Search for the cell housing the specified text and yield its [X, Y] center coordinate. 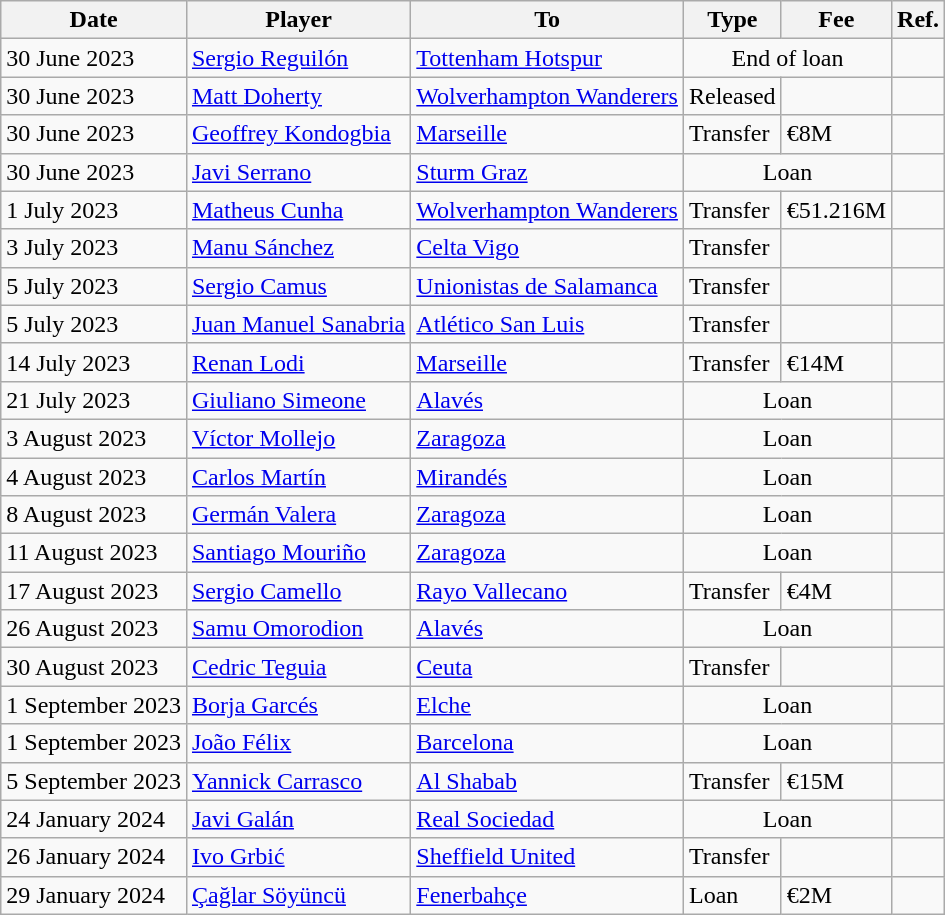
Elche [548, 705]
Renan Lodi [298, 362]
€8M [836, 134]
Juan Manuel Sanabria [298, 324]
Tottenham Hotspur [548, 58]
Sheffield United [548, 857]
Al Shabab [548, 781]
Sergio Reguilón [298, 58]
26 August 2023 [94, 629]
Giuliano Simeone [298, 400]
Fenerbahçe [548, 895]
Atlético San Luis [548, 324]
11 August 2023 [94, 553]
Player [298, 20]
Carlos Martín [298, 477]
4 August 2023 [94, 477]
29 January 2024 [94, 895]
Real Sociedad [548, 819]
Javi Galán [298, 819]
26 January 2024 [94, 857]
17 August 2023 [94, 591]
Type [732, 20]
Released [732, 96]
Borja Garcés [298, 705]
€15M [836, 781]
Matheus Cunha [298, 210]
3 August 2023 [94, 438]
Sergio Camello [298, 591]
Date [94, 20]
14 July 2023 [94, 362]
8 August 2023 [94, 515]
Celta Vigo [548, 248]
Sturm Graz [548, 172]
Samu Omorodion [298, 629]
Ceuta [548, 667]
€14M [836, 362]
30 August 2023 [94, 667]
Yannick Carrasco [298, 781]
5 September 2023 [94, 781]
To [548, 20]
Barcelona [548, 743]
Çağlar Söyüncü [298, 895]
€2M [836, 895]
Rayo Vallecano [548, 591]
Fee [836, 20]
Ivo Grbić [298, 857]
Víctor Mollejo [298, 438]
€4M [836, 591]
1 July 2023 [94, 210]
End of loan [787, 58]
€51.216M [836, 210]
3 July 2023 [94, 248]
24 January 2024 [94, 819]
Geoffrey Kondogbia [298, 134]
Javi Serrano [298, 172]
Cedric Teguia [298, 667]
Unionistas de Salamanca [548, 286]
21 July 2023 [94, 400]
Mirandés [548, 477]
Manu Sánchez [298, 248]
Santiago Mouriño [298, 553]
Sergio Camus [298, 286]
João Félix [298, 743]
Matt Doherty [298, 96]
Ref. [918, 20]
Germán Valera [298, 515]
